Scan for the cell matching the given text and deliver its (x, y) coordinate at center. 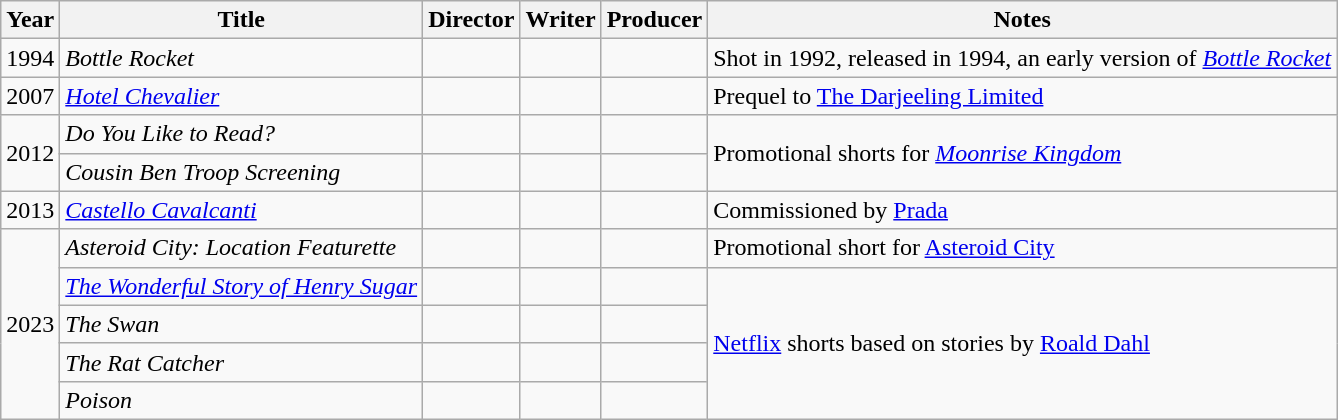
2023 (30, 324)
Asteroid City: Location Featurette (242, 248)
2013 (30, 210)
Year (30, 20)
Producer (654, 20)
Commissioned by Prada (1022, 210)
Promotional short for Asteroid City (1022, 248)
Do You Like to Read? (242, 134)
Netflix shorts based on stories by Roald Dahl (1022, 343)
Director (472, 20)
Cousin Ben Troop Screening (242, 172)
Poison (242, 400)
2007 (30, 96)
The Rat Catcher (242, 362)
2012 (30, 153)
Prequel to The Darjeeling Limited (1022, 96)
Hotel Chevalier (242, 96)
1994 (30, 58)
Writer (560, 20)
The Wonderful Story of Henry Sugar (242, 286)
Castello Cavalcanti (242, 210)
Promotional shorts for Moonrise Kingdom (1022, 153)
Title (242, 20)
Notes (1022, 20)
Bottle Rocket (242, 58)
The Swan (242, 324)
Shot in 1992, released in 1994, an early version of Bottle Rocket (1022, 58)
